Output the [x, y] coordinate of the center of the cell containing the given text.  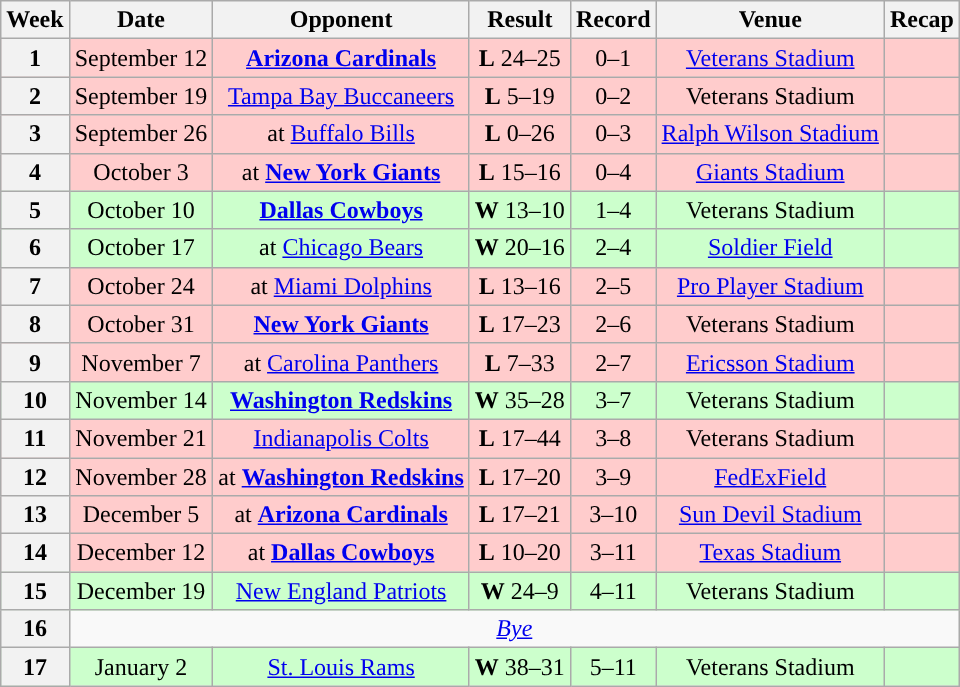
9 [35, 362]
December 12 [141, 553]
October 31 [141, 324]
at Arizona Cardinals [341, 515]
15 [35, 591]
November 21 [141, 438]
at Chicago Bears [341, 248]
L 17–44 [520, 438]
8 [35, 324]
Giants Stadium [770, 172]
L 24–25 [520, 58]
16 [35, 629]
12 [35, 477]
0–4 [613, 172]
13 [35, 515]
at Washington Redskins [341, 477]
W 35–28 [520, 400]
Record [613, 20]
2 [35, 96]
Bye [514, 629]
2–5 [613, 286]
Soldier Field [770, 248]
L 17–21 [520, 515]
FedExField [770, 477]
December 19 [141, 591]
Opponent [341, 20]
Tampa Bay Buccaneers [341, 96]
L 13–16 [520, 286]
Pro Player Stadium [770, 286]
L 5–19 [520, 96]
4–11 [613, 591]
L 15–16 [520, 172]
at New York Giants [341, 172]
November 28 [141, 477]
at Miami Dolphins [341, 286]
3–10 [613, 515]
W 20–16 [520, 248]
at Carolina Panthers [341, 362]
11 [35, 438]
2–7 [613, 362]
3–8 [613, 438]
L 0–26 [520, 134]
4 [35, 172]
Week [35, 20]
Sun Devil Stadium [770, 515]
Ericsson Stadium [770, 362]
3 [35, 134]
November 14 [141, 400]
0–2 [613, 96]
5 [35, 210]
St. Louis Rams [341, 667]
7 [35, 286]
L 17–20 [520, 477]
September 26 [141, 134]
L 17–23 [520, 324]
September 19 [141, 96]
17 [35, 667]
October 10 [141, 210]
1–4 [613, 210]
L 7–33 [520, 362]
at Dallas Cowboys [341, 553]
2–6 [613, 324]
New York Giants [341, 324]
3–7 [613, 400]
0–3 [613, 134]
1 [35, 58]
Result [520, 20]
October 17 [141, 248]
W 38–31 [520, 667]
Washington Redskins [341, 400]
L 10–20 [520, 553]
December 5 [141, 515]
Date [141, 20]
October 3 [141, 172]
10 [35, 400]
New England Patriots [341, 591]
W 24–9 [520, 591]
September 12 [141, 58]
January 2 [141, 667]
Indianapolis Colts [341, 438]
5–11 [613, 667]
Recap [922, 20]
2–4 [613, 248]
6 [35, 248]
3–9 [613, 477]
Texas Stadium [770, 553]
at Buffalo Bills [341, 134]
October 24 [141, 286]
Dallas Cowboys [341, 210]
W 13–10 [520, 210]
Ralph Wilson Stadium [770, 134]
Venue [770, 20]
0–1 [613, 58]
Arizona Cardinals [341, 58]
November 7 [141, 362]
14 [35, 553]
3–11 [613, 553]
